For the text-containing cell, return its midpoint in (X, Y) coordinate format. 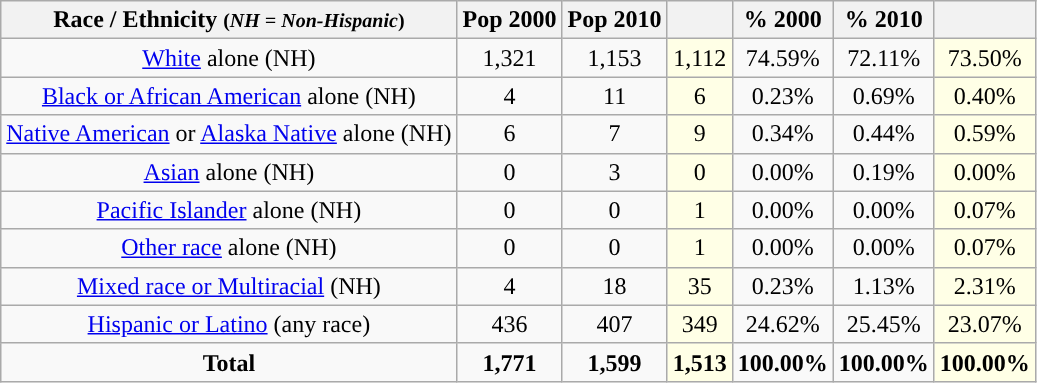
9 (700, 134)
436 (510, 324)
2.31% (984, 286)
74.59% (782, 58)
1,599 (614, 362)
1,153 (614, 58)
35 (700, 286)
% 2000 (782, 20)
349 (700, 324)
407 (614, 324)
Black or African American alone (NH) (229, 96)
18 (614, 286)
1.13% (884, 286)
1,112 (700, 58)
Asian alone (NH) (229, 172)
0.44% (884, 134)
Mixed race or Multiracial (NH) (229, 286)
0.69% (884, 96)
1,321 (510, 58)
0.40% (984, 96)
Pop 2000 (510, 20)
Other race alone (NH) (229, 248)
73.50% (984, 58)
Pacific Islander alone (NH) (229, 210)
1,771 (510, 362)
Pop 2010 (614, 20)
0.59% (984, 134)
23.07% (984, 324)
3 (614, 172)
Native American or Alaska Native alone (NH) (229, 134)
24.62% (782, 324)
1,513 (700, 362)
White alone (NH) (229, 58)
11 (614, 96)
Race / Ethnicity (NH = Non-Hispanic) (229, 20)
Total (229, 362)
Hispanic or Latino (any race) (229, 324)
0.19% (884, 172)
72.11% (884, 58)
7 (614, 134)
% 2010 (884, 20)
25.45% (884, 324)
0.34% (782, 134)
